Extract the [x, y] coordinate from the center of the cell holding the provided text.  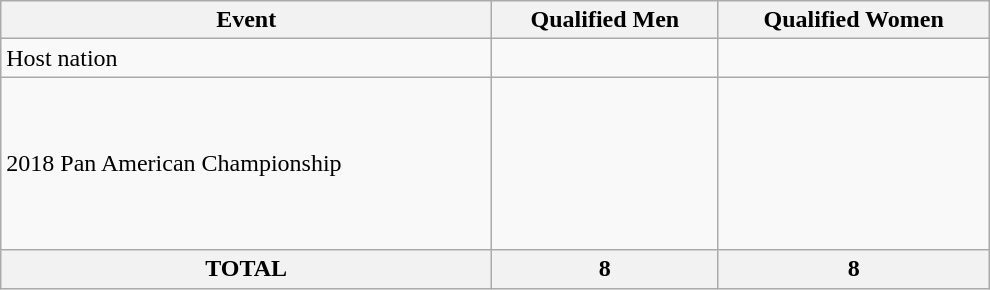
Qualified Men [605, 20]
Qualified Women [854, 20]
Event [246, 20]
Host nation [246, 58]
TOTAL [246, 269]
2018 Pan American Championship [246, 164]
